Detect which cell encompasses the target text, then output its (X, Y) center coordinate. 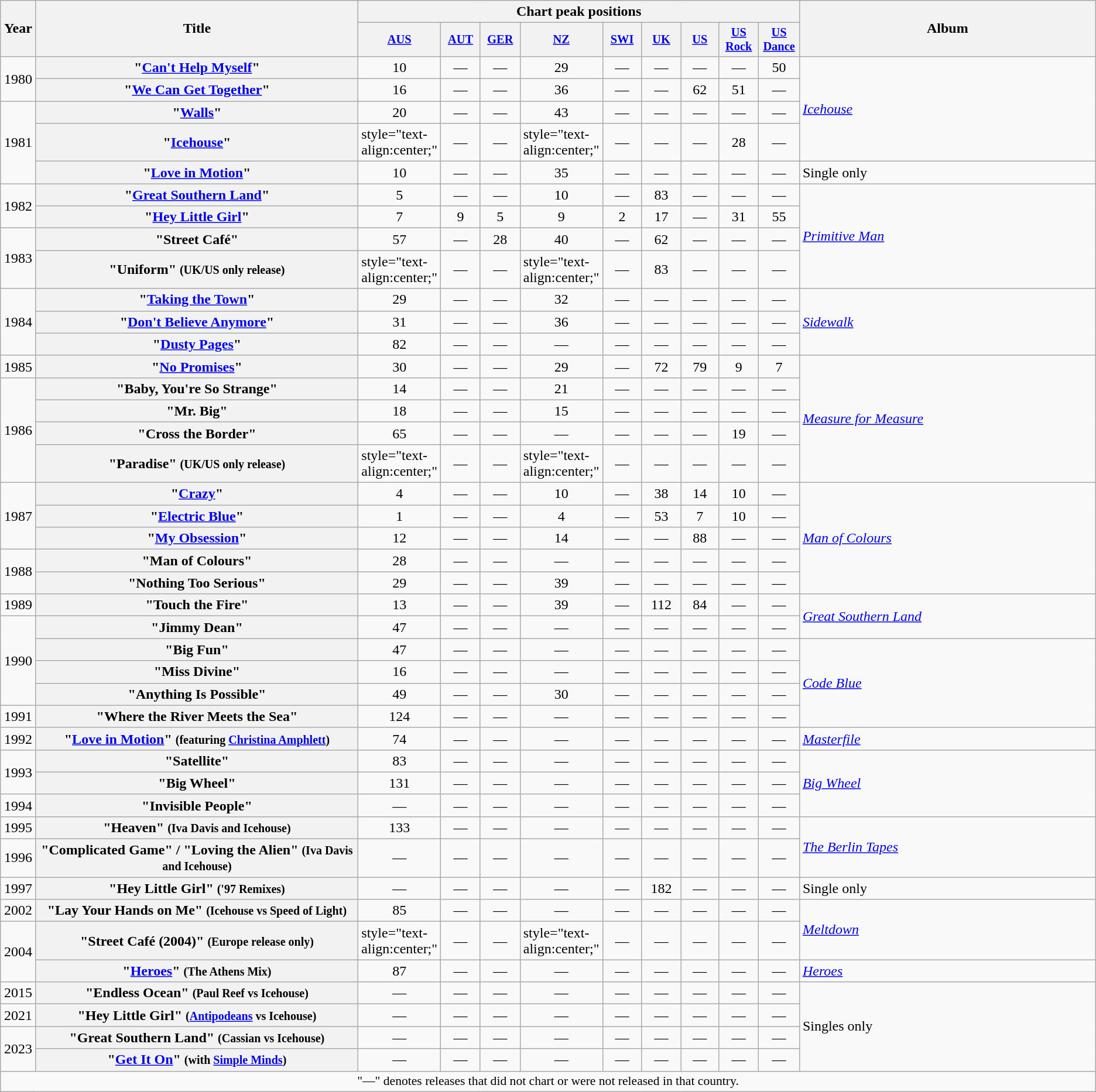
2023 (18, 1049)
1980 (18, 78)
Year (18, 29)
1997 (18, 888)
Sidewalk (947, 322)
43 (561, 112)
2021 (18, 1015)
"Miss Divine" (197, 672)
US Rock (739, 40)
35 (561, 173)
Singles only (947, 1026)
Great Southern Land (947, 616)
"Hey Little Girl" (197, 217)
"Crazy" (197, 494)
20 (399, 112)
53 (662, 516)
88 (700, 538)
"Great Southern Land" (Cassian vs Icehouse) (197, 1038)
"Man of Colours" (197, 561)
"No Promises" (197, 366)
74 (399, 739)
82 (399, 344)
"Get It On" (with Simple Minds) (197, 1060)
1988 (18, 572)
"Mr. Big" (197, 411)
2 (622, 217)
US Dance (779, 40)
40 (561, 239)
Primitive Man (947, 236)
112 (662, 605)
55 (779, 217)
182 (662, 888)
2002 (18, 911)
The Berlin Tapes (947, 846)
49 (399, 694)
"Invisible People" (197, 805)
1993 (18, 772)
2015 (18, 993)
84 (700, 605)
AUS (399, 40)
51 (739, 90)
50 (779, 67)
"Where the River Meets the Sea" (197, 716)
UK (662, 40)
Meltdown (947, 929)
1983 (18, 259)
"Electric Blue" (197, 516)
"Icehouse" (197, 143)
13 (399, 605)
"—" denotes releases that did not chart or were not released in that country. (548, 1081)
57 (399, 239)
"My Obsession" (197, 538)
"Lay Your Hands on Me" (Icehouse vs Speed of Light) (197, 911)
Icehouse (947, 109)
Heroes (947, 971)
72 (662, 366)
38 (662, 494)
1984 (18, 322)
Chart peak positions (579, 12)
"Dusty Pages" (197, 344)
1992 (18, 739)
87 (399, 971)
1985 (18, 366)
1995 (18, 827)
SWI (622, 40)
18 (399, 411)
"Great Southern Land" (197, 195)
Album (947, 29)
"Touch the Fire" (197, 605)
79 (700, 366)
15 (561, 411)
"Taking the Town" (197, 300)
"Cross the Border" (197, 433)
1989 (18, 605)
Measure for Measure (947, 419)
"Paradise" (UK/US only release) (197, 463)
"Satellite" (197, 761)
GER (500, 40)
"Complicated Game" / "Loving the Alien" (Iva Davis and Icehouse) (197, 858)
131 (399, 783)
"Can't Help Myself" (197, 67)
"Hey Little Girl" ('97 Remixes) (197, 888)
1996 (18, 858)
65 (399, 433)
1982 (18, 206)
"Uniform" (UK/US only release) (197, 269)
"Street Café" (197, 239)
1986 (18, 430)
"Love in Motion" (featuring Christina Amphlett) (197, 739)
"Heaven" (Iva Davis and Icehouse) (197, 827)
1 (399, 516)
1991 (18, 716)
Code Blue (947, 683)
"Heroes" (The Athens Mix) (197, 971)
"Hey Little Girl" (Antipodeans vs Icehouse) (197, 1015)
Man of Colours (947, 538)
"Big Fun" (197, 650)
"Love in Motion" (197, 173)
"Don't Believe Anymore" (197, 322)
Masterfile (947, 739)
Title (197, 29)
124 (399, 716)
133 (399, 827)
1987 (18, 516)
1994 (18, 805)
"Jimmy Dean" (197, 627)
"Street Café (2004)" (Europe release only) (197, 941)
"Endless Ocean" (Paul Reef vs Icehouse) (197, 993)
"Anything Is Possible" (197, 694)
21 (561, 389)
17 (662, 217)
"Big Wheel" (197, 783)
1981 (18, 143)
2004 (18, 952)
US (700, 40)
"Nothing Too Serious" (197, 583)
32 (561, 300)
"Walls" (197, 112)
"Baby, You're So Strange" (197, 389)
NZ (561, 40)
Big Wheel (947, 783)
85 (399, 911)
"We Can Get Together" (197, 90)
12 (399, 538)
19 (739, 433)
AUT (461, 40)
1990 (18, 661)
